Locate the cell with the specified text and output its (x, y) center coordinate. 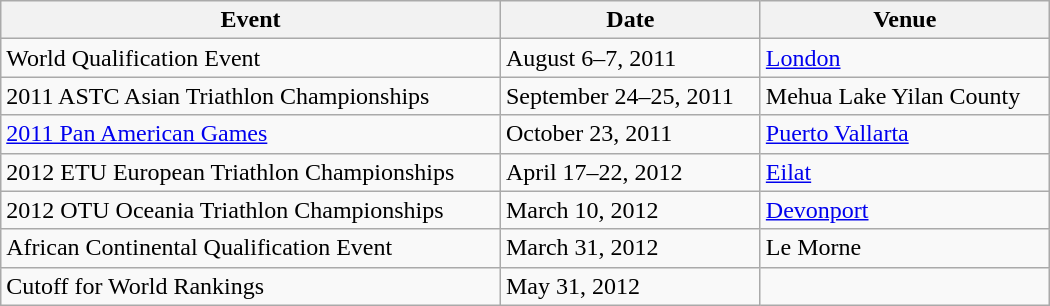
Date (630, 20)
October 23, 2011 (630, 134)
March 10, 2012 (630, 210)
2012 OTU Oceania Triathlon Championships (251, 210)
Puerto Vallarta (904, 134)
April 17–22, 2012 (630, 172)
Mehua Lake Yilan County (904, 96)
Eilat (904, 172)
London (904, 58)
2011 Pan American Games (251, 134)
March 31, 2012 (630, 248)
African Continental Qualification Event (251, 248)
Event (251, 20)
Le Morne (904, 248)
World Qualification Event (251, 58)
Cutoff for World Rankings (251, 286)
August 6–7, 2011 (630, 58)
2011 ASTC Asian Triathlon Championships (251, 96)
September 24–25, 2011 (630, 96)
Devonport (904, 210)
2012 ETU European Triathlon Championships (251, 172)
Venue (904, 20)
May 31, 2012 (630, 286)
